Identify which cell holds the provided text, then report its [x, y] central coordinate. 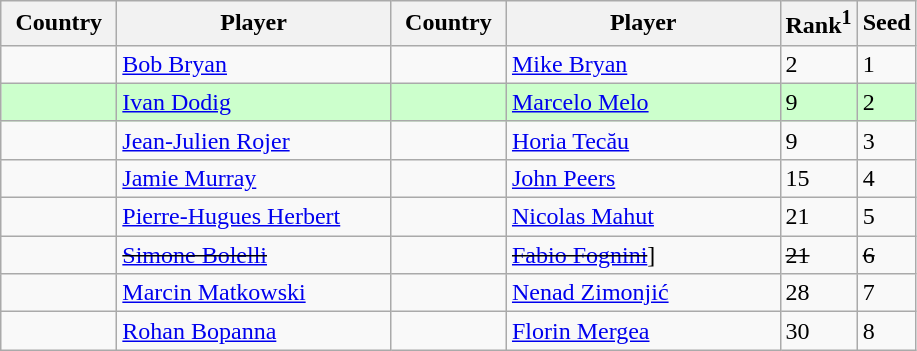
Marcelo Melo [643, 102]
Jean-Julien Rojer [254, 140]
Simone Bolelli [254, 255]
15 [818, 178]
Florin Mergea [643, 331]
8 [886, 331]
30 [818, 331]
Horia Tecău [643, 140]
5 [886, 217]
6 [886, 255]
Ivan Dodig [254, 102]
Bob Bryan [254, 64]
Seed [886, 24]
Rank1 [818, 24]
7 [886, 293]
Fabio Fognini] [643, 255]
4 [886, 178]
Mike Bryan [643, 64]
28 [818, 293]
Nicolas Mahut [643, 217]
1 [886, 64]
Pierre-Hugues Herbert [254, 217]
Nenad Zimonjić [643, 293]
Jamie Murray [254, 178]
3 [886, 140]
John Peers [643, 178]
Marcin Matkowski [254, 293]
Rohan Bopanna [254, 331]
